Detect which cell encompasses the target text, then output its (x, y) center coordinate. 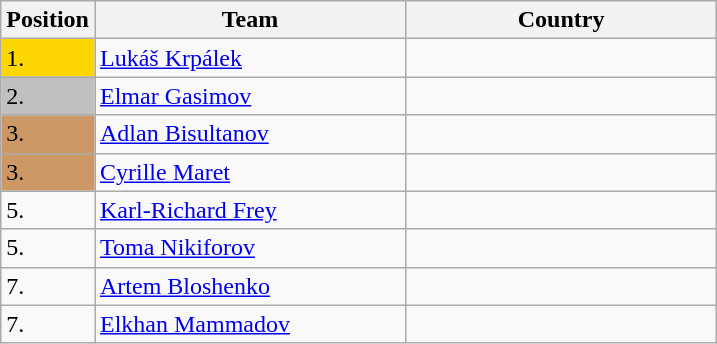
Position (48, 20)
Artem Bloshenko (250, 286)
Cyrille Maret (250, 172)
2. (48, 96)
Elkhan Mammadov (250, 324)
Team (250, 20)
Elmar Gasimov (250, 96)
1. (48, 58)
Adlan Bisultanov (250, 134)
Toma Nikiforov (250, 248)
Country (562, 20)
Lukáš Krpálek (250, 58)
Karl-Richard Frey (250, 210)
